From the cell containing the given text, extract its center point as [X, Y] coordinate. 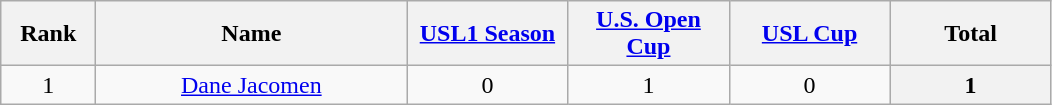
USL1 Season [488, 34]
Dane Jacomen [252, 85]
Rank [48, 34]
U.S. Open Cup [648, 34]
USL Cup [810, 34]
Total [970, 34]
Name [252, 34]
